Return [X, Y] of the center of cell containing provided text 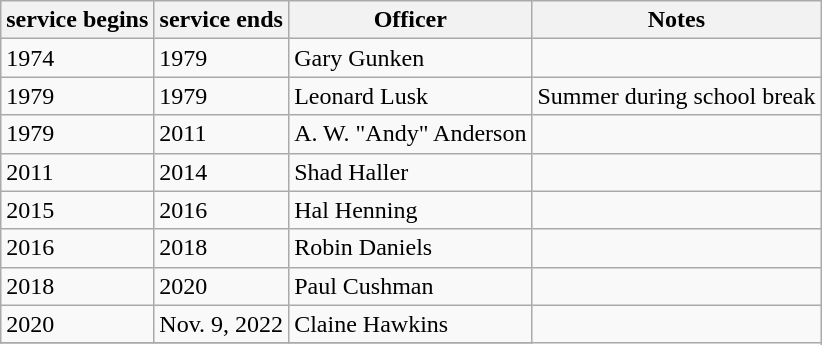
Gary Gunken [410, 58]
Summer during school break [676, 96]
Claine Hawkins [410, 324]
Notes [676, 20]
Shad Haller [410, 172]
Robin Daniels [410, 248]
Nov. 9, 2022 [222, 324]
Hal Henning [410, 210]
Officer [410, 20]
Paul Cushman [410, 286]
2015 [78, 210]
2014 [222, 172]
service ends [222, 20]
1974 [78, 58]
service begins [78, 20]
A. W. "Andy" Anderson [410, 134]
Leonard Lusk [410, 96]
